Find where the given text appears and provide that cell's center as [X, Y] coordinate. 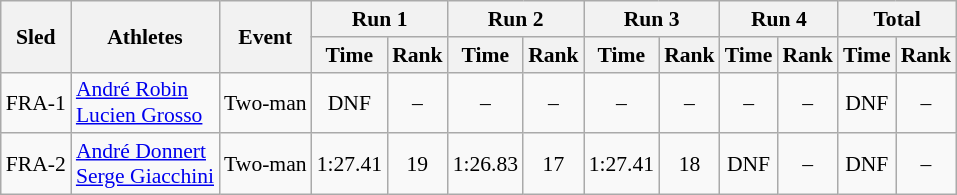
Run 2 [516, 19]
André RobinLucien Grosso [145, 102]
André DonnertSerge Giacchini [145, 164]
Run 3 [652, 19]
Athletes [145, 36]
17 [554, 164]
FRA-1 [36, 102]
Event [266, 36]
Total [897, 19]
1:26.83 [486, 164]
19 [418, 164]
Sled [36, 36]
FRA-2 [36, 164]
Run 1 [380, 19]
Run 4 [779, 19]
18 [690, 164]
